Search for the cell housing the specified text and yield its (X, Y) center coordinate. 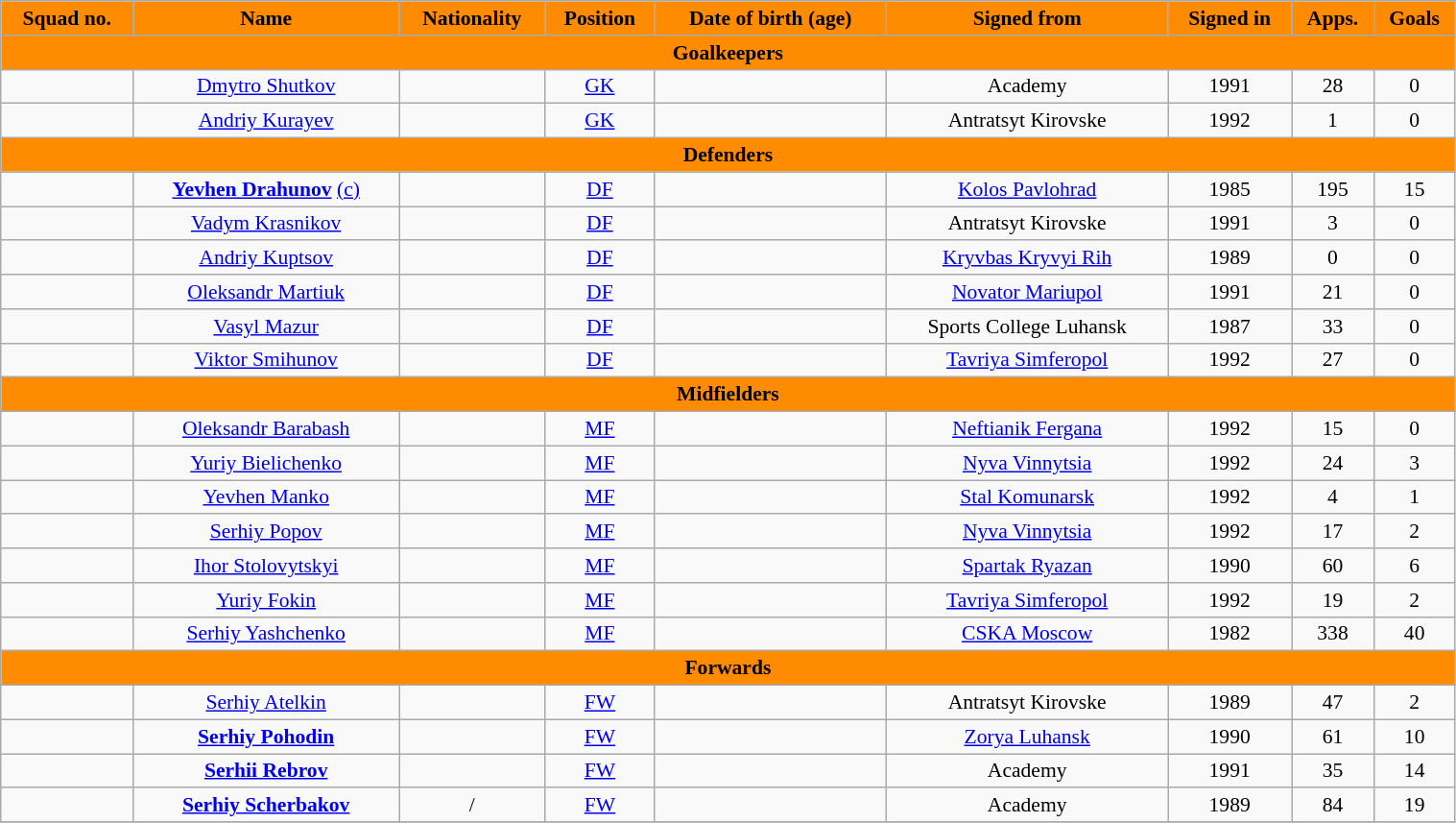
40 (1415, 634)
14 (1415, 771)
Defenders (728, 156)
4 (1333, 497)
Yuriy Bielichenko (267, 463)
Sports College Luhansk (1027, 327)
1987 (1230, 327)
6 (1415, 566)
Serhiy Atelkin (267, 703)
Kolos Pavlohrad (1027, 189)
Novator Mariupol (1027, 292)
Zorya Luhansk (1027, 737)
Serhiy Scherbakov (267, 806)
10 (1415, 737)
Signed from (1027, 18)
Goals (1415, 18)
Viktor Smihunov (267, 360)
Name (267, 18)
/ (472, 806)
Neftianik Fergana (1027, 429)
Position (600, 18)
Andriy Kurayev (267, 121)
Signed in (1230, 18)
Serhiy Yashchenko (267, 634)
28 (1333, 86)
Yevhen Drahunov (c) (267, 189)
Forwards (728, 668)
21 (1333, 292)
Stal Komunarsk (1027, 497)
Vadym Krasnikov (267, 224)
Yevhen Manko (267, 497)
Squad no. (67, 18)
Nationality (472, 18)
Ihor Stolovytskyi (267, 566)
35 (1333, 771)
Serhiy Popov (267, 532)
Yuriy Fokin (267, 600)
60 (1333, 566)
84 (1333, 806)
Spartak Ryazan (1027, 566)
24 (1333, 463)
Midfielders (728, 395)
Vasyl Mazur (267, 327)
27 (1333, 360)
Oleksandr Martiuk (267, 292)
47 (1333, 703)
338 (1333, 634)
Andriy Kuptsov (267, 258)
33 (1333, 327)
Dmytro Shutkov (267, 86)
Apps. (1333, 18)
Goalkeepers (728, 53)
17 (1333, 532)
1982 (1230, 634)
61 (1333, 737)
Oleksandr Barabash (267, 429)
CSKA Moscow (1027, 634)
Date of birth (age) (771, 18)
Serhiy Pohodin (267, 737)
1985 (1230, 189)
Serhii Rebrov (267, 771)
Kryvbas Kryvyi Rih (1027, 258)
195 (1333, 189)
